From the cell containing the given text, extract its center point as [X, Y] coordinate. 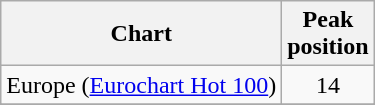
Peakposition [328, 34]
Chart [142, 34]
Europe (Eurochart Hot 100) [142, 85]
14 [328, 85]
